Detect which cell encompasses the target text, then output its (x, y) center coordinate. 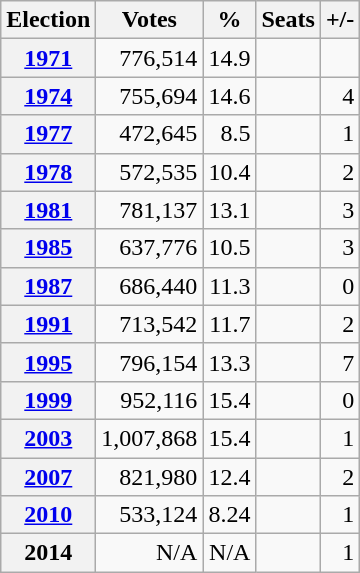
2010 (48, 515)
1971 (48, 58)
533,124 (150, 515)
10.5 (230, 248)
637,776 (150, 248)
+/- (340, 20)
13.1 (230, 210)
2007 (48, 477)
952,116 (150, 400)
% (230, 20)
11.7 (230, 324)
8.24 (230, 515)
1987 (48, 286)
1978 (48, 172)
1999 (48, 400)
1974 (48, 96)
572,535 (150, 172)
11.3 (230, 286)
776,514 (150, 58)
713,542 (150, 324)
Seats (288, 20)
7 (340, 362)
Votes (150, 20)
1991 (48, 324)
4 (340, 96)
821,980 (150, 477)
1981 (48, 210)
2003 (48, 438)
2014 (48, 553)
1985 (48, 248)
1,007,868 (150, 438)
12.4 (230, 477)
13.3 (230, 362)
472,645 (150, 134)
10.4 (230, 172)
14.9 (230, 58)
1995 (48, 362)
796,154 (150, 362)
1977 (48, 134)
686,440 (150, 286)
14.6 (230, 96)
781,137 (150, 210)
755,694 (150, 96)
8.5 (230, 134)
Election (48, 20)
